Determine the [x, y] coordinate at the center of the cell enclosing the given text.  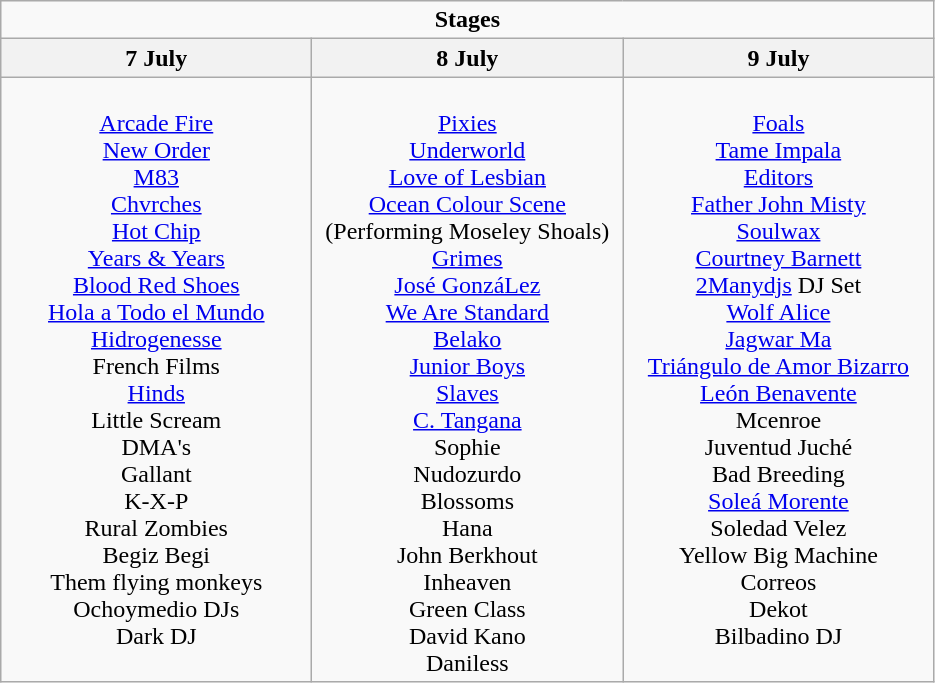
7 July [156, 58]
8 July [468, 58]
Stages [468, 20]
9 July [778, 58]
